Return the [x, y] coordinate for the center point of the cell that contains the specified text.  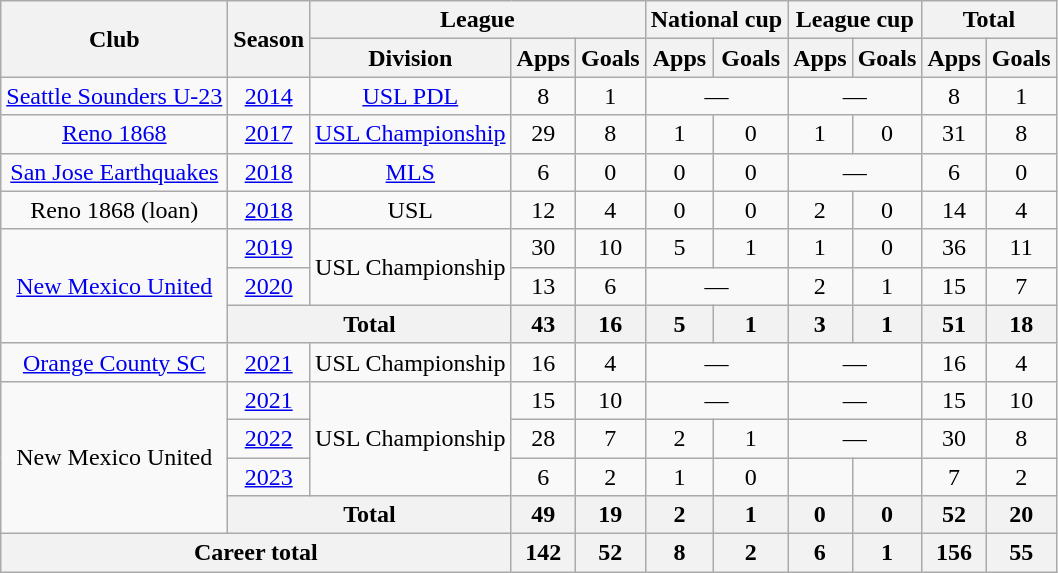
2020 [269, 286]
156 [954, 553]
USL PDL [411, 96]
49 [543, 515]
20 [1021, 515]
League [478, 20]
19 [610, 515]
MLS [411, 172]
11 [1021, 248]
Reno 1868 [114, 134]
Seattle Sounders U-23 [114, 96]
55 [1021, 553]
43 [543, 324]
2017 [269, 134]
2014 [269, 96]
29 [543, 134]
2022 [269, 438]
51 [954, 324]
13 [543, 286]
USL [411, 210]
Reno 1868 (loan) [114, 210]
Season [269, 39]
142 [543, 553]
28 [543, 438]
Orange County SC [114, 362]
San Jose Earthquakes [114, 172]
Club [114, 39]
14 [954, 210]
31 [954, 134]
League cup [855, 20]
2019 [269, 248]
National cup [716, 20]
12 [543, 210]
18 [1021, 324]
Division [411, 58]
3 [820, 324]
2023 [269, 477]
36 [954, 248]
Career total [256, 553]
